Locate the cell with the specified text and output its (x, y) center coordinate. 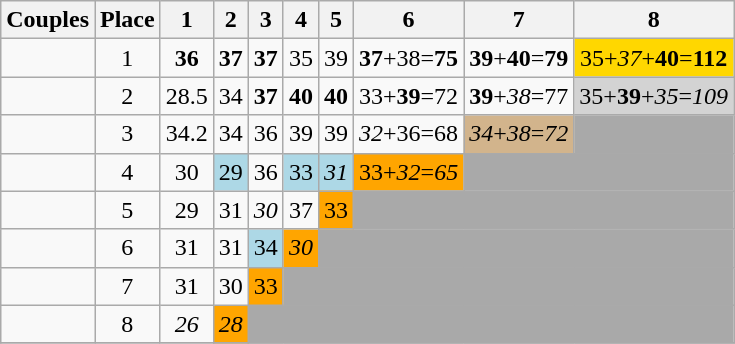
32+36=68 (409, 134)
35 (300, 58)
33+39=72 (409, 96)
35+37+40=112 (654, 58)
37+38=75 (409, 58)
28.5 (186, 96)
28 (230, 324)
34.2 (186, 134)
39+38=77 (519, 96)
39+40=79 (519, 58)
34+38=72 (519, 134)
26 (186, 324)
Place (127, 20)
33+32=65 (409, 172)
Couples (48, 20)
35+39+35=109 (654, 96)
